Provide the (X, Y) coordinate of the cell's center where the given text is located.  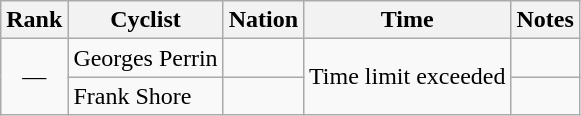
Cyclist (146, 20)
Frank Shore (146, 96)
Time (408, 20)
Time limit exceeded (408, 77)
Georges Perrin (146, 58)
— (34, 77)
Nation (263, 20)
Rank (34, 20)
Notes (545, 20)
